Pinpoint the cell where the given text exists, returning its (x, y) midpoint coordinate. 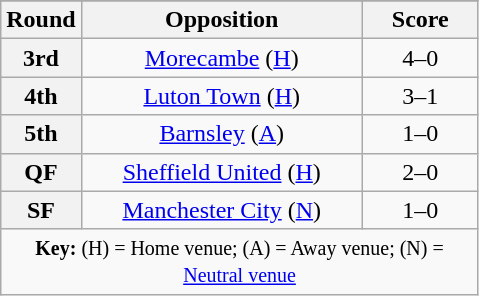
Barnsley (A) (222, 134)
SF (41, 210)
4–0 (420, 58)
Manchester City (N) (222, 210)
2–0 (420, 172)
3rd (41, 58)
Opposition (222, 20)
4th (41, 96)
3–1 (420, 96)
5th (41, 134)
Sheffield United (H) (222, 172)
Key: (H) = Home venue; (A) = Away venue; (N) = Neutral venue (240, 262)
Morecambe (H) (222, 58)
Score (420, 20)
Round (41, 20)
Luton Town (H) (222, 96)
QF (41, 172)
